Search for the cell housing the specified text and yield its [X, Y] center coordinate. 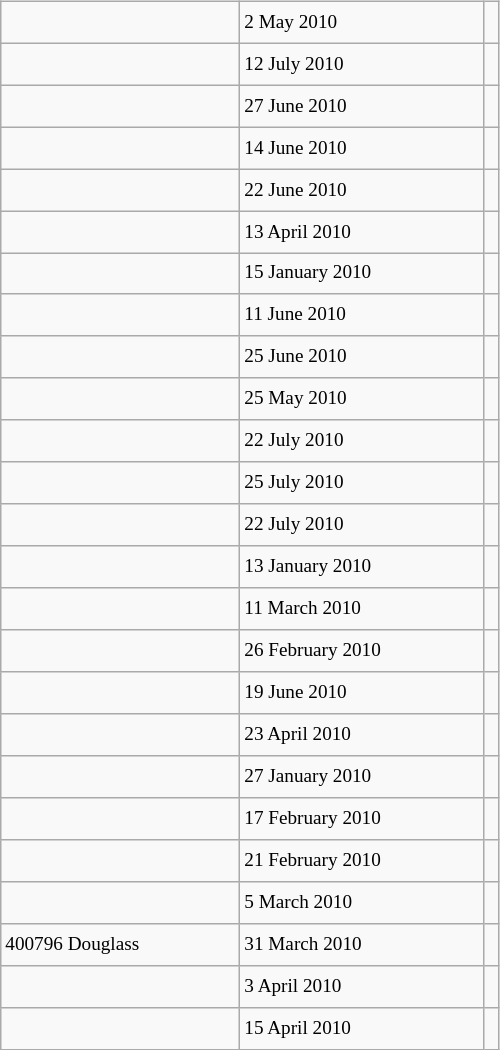
3 April 2010 [362, 986]
22 June 2010 [362, 190]
27 June 2010 [362, 106]
15 January 2010 [362, 274]
14 June 2010 [362, 148]
11 March 2010 [362, 609]
400796 Douglass [120, 944]
5 March 2010 [362, 902]
21 February 2010 [362, 861]
25 May 2010 [362, 399]
27 January 2010 [362, 777]
31 March 2010 [362, 944]
15 April 2010 [362, 1028]
13 April 2010 [362, 232]
25 July 2010 [362, 483]
13 January 2010 [362, 567]
19 June 2010 [362, 693]
2 May 2010 [362, 22]
12 July 2010 [362, 64]
23 April 2010 [362, 735]
26 February 2010 [362, 651]
17 February 2010 [362, 819]
11 June 2010 [362, 315]
25 June 2010 [362, 357]
